Search for the cell housing the specified text and yield its (X, Y) center coordinate. 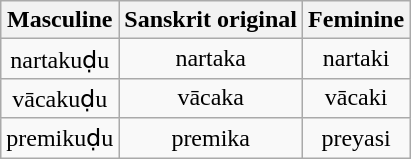
vācaki (356, 98)
premikuḍu (60, 138)
nartaki (356, 59)
premika (211, 138)
nartakuḍu (60, 59)
Sanskrit original (211, 20)
vācaka (211, 98)
preyasi (356, 138)
Masculine (60, 20)
Feminine (356, 20)
nartaka (211, 59)
vācakuḍu (60, 98)
